Extract the (x, y) coordinate from the center of the cell holding the provided text.  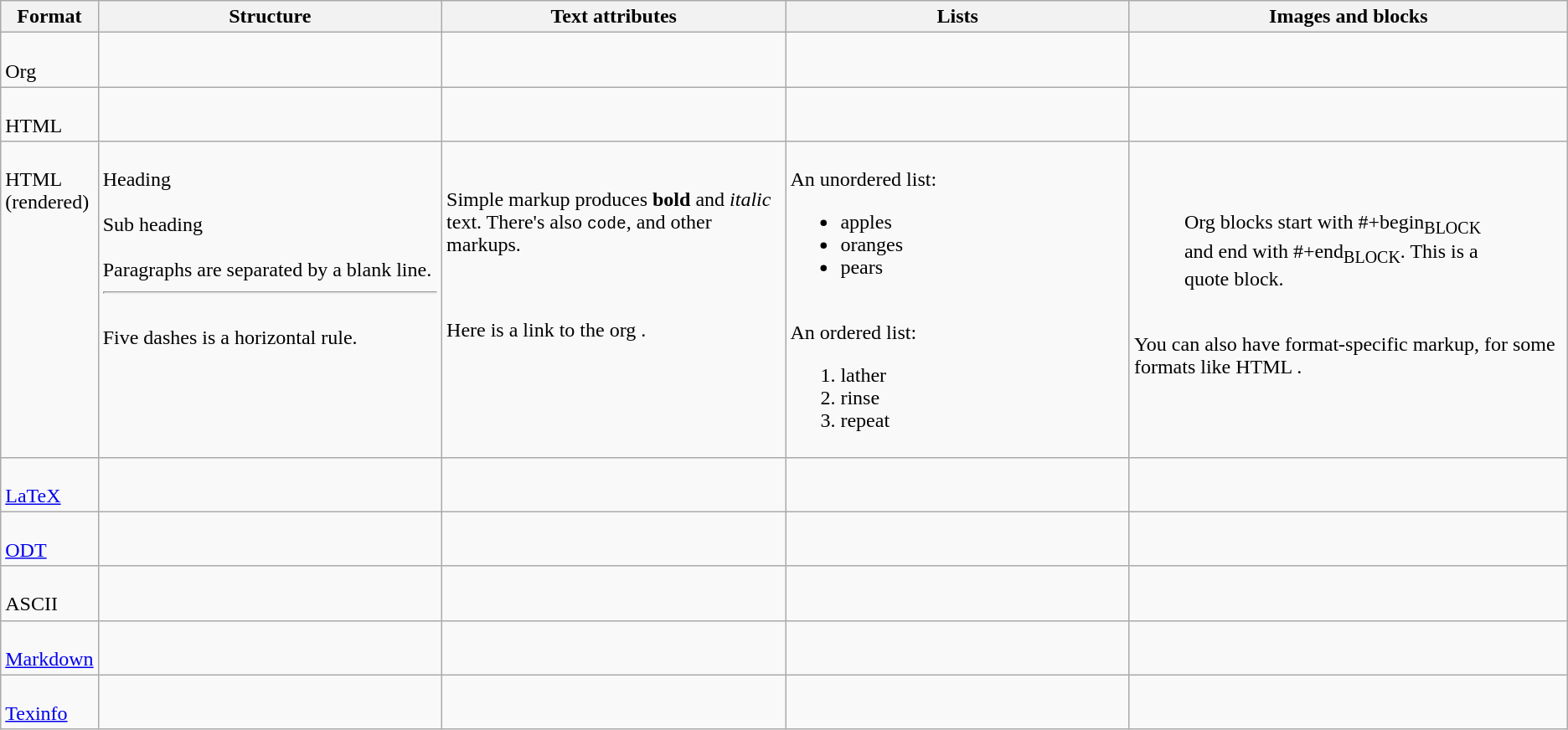
Markdown (49, 648)
Format (49, 17)
Org (49, 60)
Text attributes (614, 17)
HeadingSub headingParagraphs are separated by a blank line.Five dashes is a horizontal rule. (270, 300)
HTML (49, 114)
Texinfo (49, 702)
Structure (270, 17)
ASCII (49, 593)
Simple markup produces bold and italic text. There's also code, and other markups. Here is a link to the org . (614, 300)
An unordered list: apples oranges pears An ordered list: lather rinse repeat (957, 300)
Lists (957, 17)
LaTeX (49, 484)
HTML (rendered) (49, 300)
ODT (49, 539)
Images and blocks (1349, 17)
